Return the (X, Y) coordinate for the center point of the cell that contains the specified text.  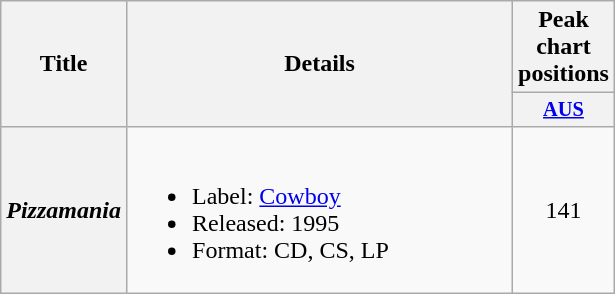
AUS (564, 110)
Pizzamania (64, 210)
Details (320, 64)
Peak chart positions (564, 47)
141 (564, 210)
Label: CowboyReleased: 1995Format: CD, CS, LP (320, 210)
Title (64, 64)
